Pinpoint the cell where the given text exists, returning its (X, Y) midpoint coordinate. 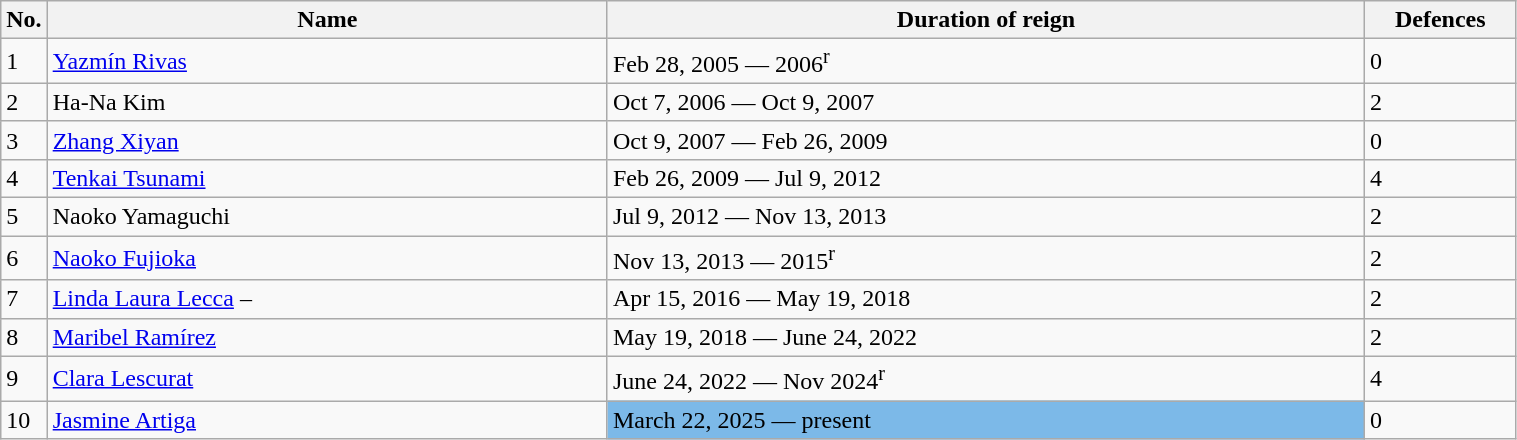
7 (24, 299)
Zhang Xiyan (327, 140)
Name (327, 20)
Tenkai Tsunami (327, 178)
Jasmine Artiga (327, 420)
Ha-Na Kim (327, 102)
Nov 13, 2013 — 2015r (986, 258)
June 24, 2022 — Nov 2024r (986, 378)
6 (24, 258)
Yazmín Rivas (327, 62)
Defences (1441, 20)
March 22, 2025 — present (986, 420)
No. (24, 20)
Linda Laura Lecca – (327, 299)
Apr 15, 2016 — May 19, 2018 (986, 299)
8 (24, 337)
10 (24, 420)
May 19, 2018 — June 24, 2022 (986, 337)
9 (24, 378)
Feb 26, 2009 — Jul 9, 2012 (986, 178)
Oct 9, 2007 — Feb 26, 2009 (986, 140)
3 (24, 140)
1 (24, 62)
Oct 7, 2006 — Oct 9, 2007 (986, 102)
Naoko Fujioka (327, 258)
Jul 9, 2012 — Nov 13, 2013 (986, 217)
5 (24, 217)
Duration of reign (986, 20)
Feb 28, 2005 — 2006r (986, 62)
Maribel Ramírez (327, 337)
Naoko Yamaguchi (327, 217)
Clara Lescurat (327, 378)
